Pinpoint the cell where the given text exists, returning its (X, Y) midpoint coordinate. 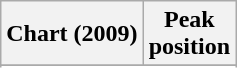
Chart (2009) (72, 34)
Peakposition (189, 34)
